Locate the cell with the specified text and output its [X, Y] center coordinate. 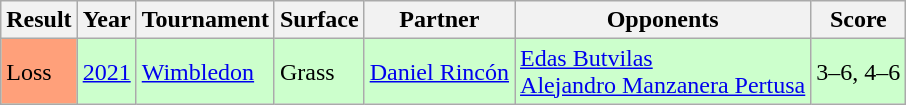
2021 [106, 72]
Surface [319, 20]
Tournament [205, 20]
Daniel Rincón [439, 72]
Opponents [663, 20]
Partner [439, 20]
3–6, 4–6 [858, 72]
Result [39, 20]
Edas Butvilas Alejandro Manzanera Pertusa [663, 72]
Grass [319, 72]
Score [858, 20]
Year [106, 20]
Wimbledon [205, 72]
Loss [39, 72]
